Search for the cell housing the specified text and yield its (x, y) center coordinate. 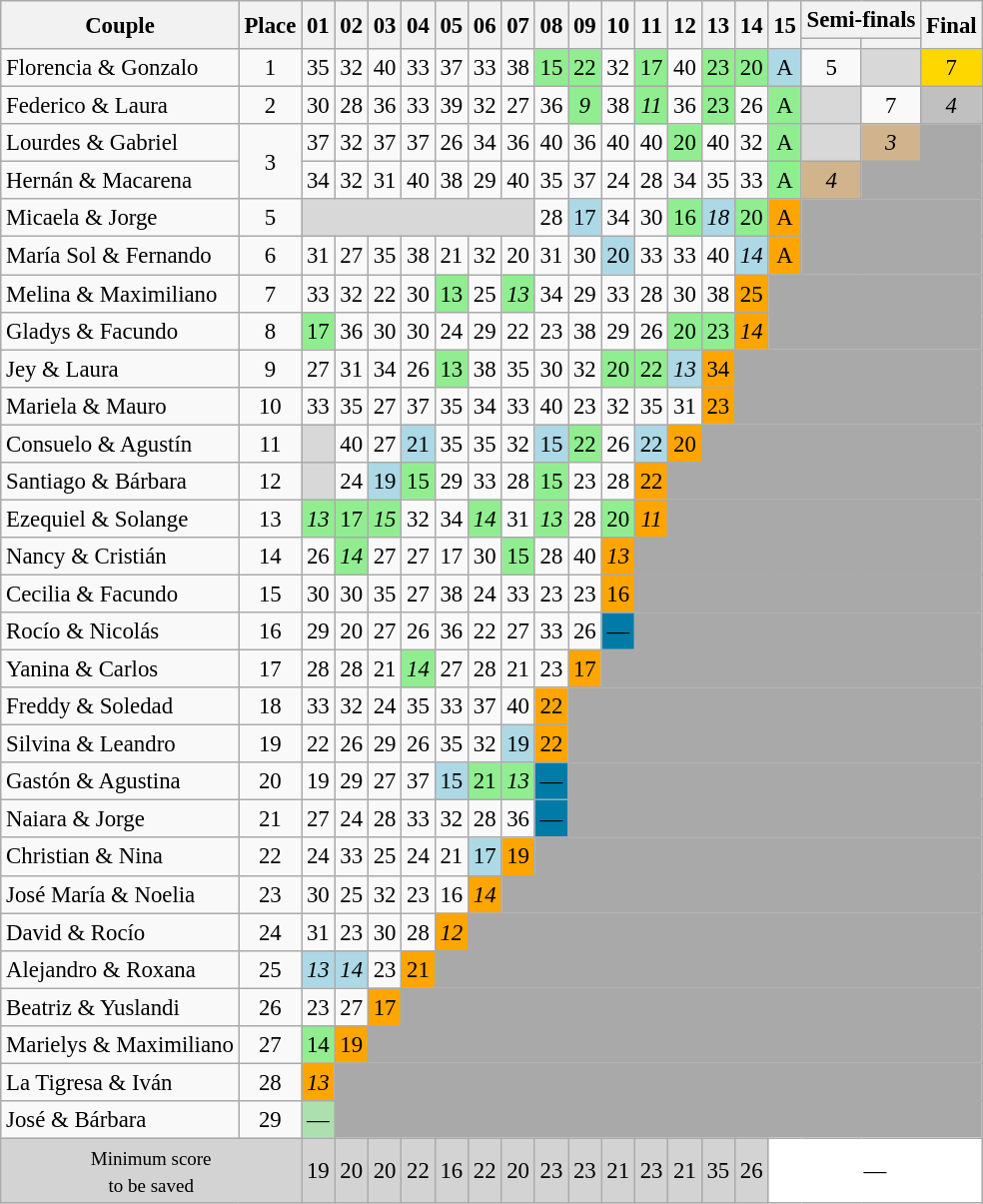
1 (270, 68)
01 (318, 25)
Couple (120, 25)
Mariela & Mauro (120, 406)
Cecilia & Facundo (120, 594)
Federico & Laura (120, 106)
Semi-finals (861, 20)
2 (270, 106)
La Tigresa & Iván (120, 1082)
Melina & Maximiliano (120, 294)
Beatriz & Yuslandi (120, 1007)
Santiago & Bárbara (120, 482)
María Sol & Fernando (120, 256)
José & Bárbara (120, 1120)
39 (452, 106)
Naiara & Jorge (120, 819)
8 (270, 331)
Gladys & Facundo (120, 331)
06 (484, 25)
Yanina & Carlos (120, 669)
Florencia & Gonzalo (120, 68)
Alejandro & Roxana (120, 969)
Marielys & Maximiliano (120, 1045)
José María & Noelia (120, 894)
08 (551, 25)
Jey & Laura (120, 369)
Christian & Nina (120, 857)
05 (452, 25)
Consuelo & Agustín (120, 444)
04 (418, 25)
Hernán & Macarena (120, 181)
Rocío & Nicolás (120, 631)
Freddy & Soledad (120, 706)
6 (270, 256)
Nancy & Cristián (120, 557)
Ezequiel & Solange (120, 519)
02 (352, 25)
09 (585, 25)
07 (517, 25)
Gastón & Agustina (120, 781)
Lourdes & Gabriel (120, 143)
David & Rocío (120, 932)
Micaela & Jorge (120, 219)
Final (951, 25)
03 (384, 25)
Place (270, 25)
Minimum scoreto be saved (152, 1171)
Silvina & Leandro (120, 744)
